Output the [x, y] coordinate of the center of the cell containing the given text.  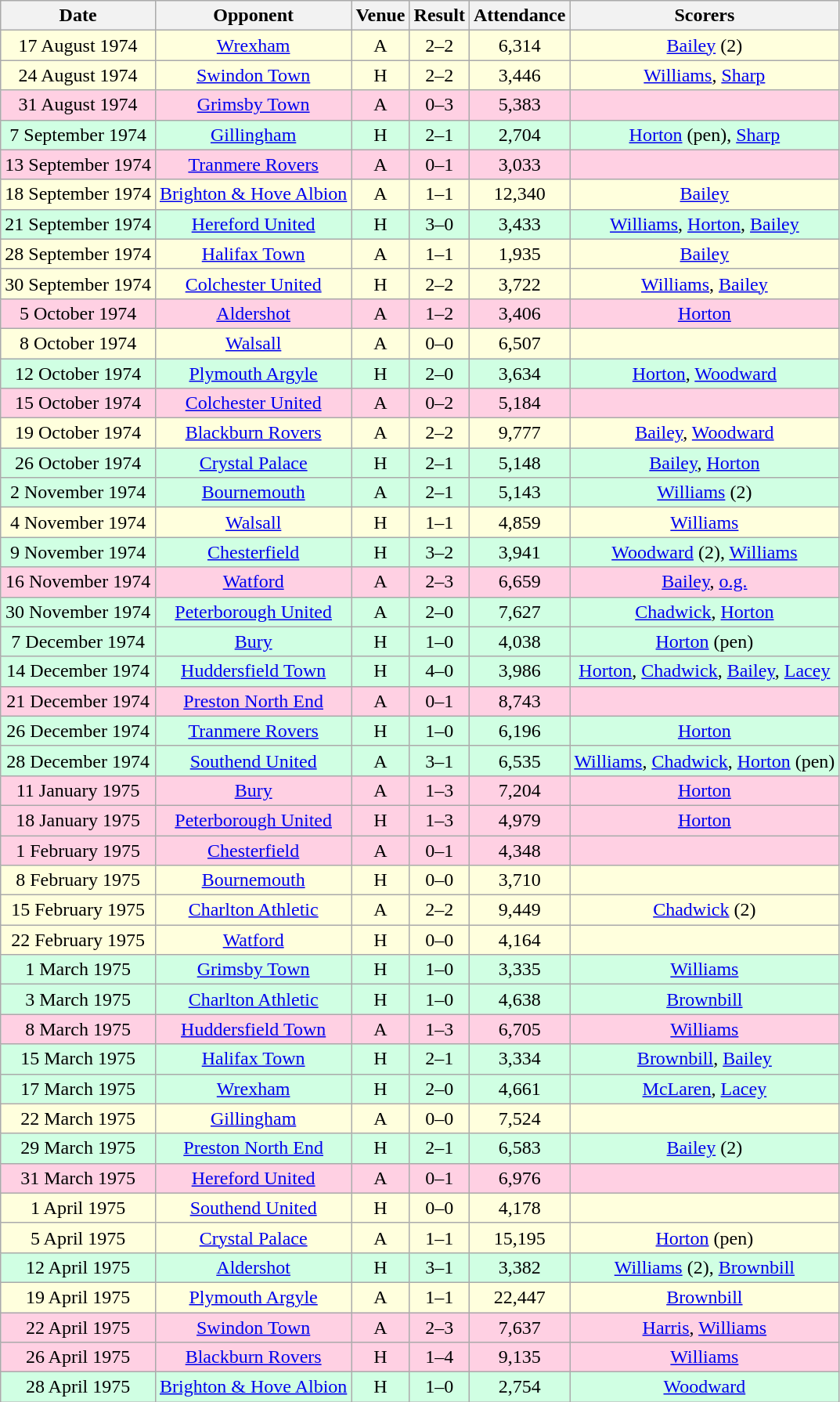
26 October 1974 [78, 463]
1,935 [519, 254]
3,433 [519, 224]
11 January 1975 [78, 790]
3,406 [519, 313]
Bailey, Woodward [705, 433]
1–4 [439, 1357]
7,524 [519, 1118]
12 April 1975 [78, 1267]
3,986 [519, 671]
7,627 [519, 612]
1–2 [439, 313]
12 October 1974 [78, 374]
3,710 [519, 880]
22 March 1975 [78, 1118]
24 August 1974 [78, 75]
9,135 [519, 1357]
21 September 1974 [78, 224]
6,196 [519, 731]
Venue [380, 16]
16 November 1974 [78, 582]
15 October 1974 [78, 403]
6,535 [519, 761]
15 February 1975 [78, 910]
4,638 [519, 999]
26 December 1974 [78, 731]
12,340 [519, 194]
6,507 [519, 343]
5 October 1974 [78, 313]
15,195 [519, 1238]
Williams, Chadwick, Horton (pen) [705, 761]
5 April 1975 [78, 1238]
28 September 1974 [78, 254]
Brownbill, Bailey [705, 1059]
31 August 1974 [78, 105]
3 March 1975 [78, 999]
Williams (2), Brownbill [705, 1267]
19 October 1974 [78, 433]
22 February 1975 [78, 940]
Scorers [705, 16]
3,941 [519, 552]
7,204 [519, 790]
8 February 1975 [78, 880]
3,382 [519, 1267]
3,335 [519, 970]
3,334 [519, 1059]
3,446 [519, 75]
0–3 [439, 105]
31 March 1975 [78, 1178]
6,314 [519, 45]
4,164 [519, 940]
Attendance [519, 16]
4 November 1974 [78, 522]
1 February 1975 [78, 850]
4,038 [519, 641]
8 March 1975 [78, 1029]
3,722 [519, 284]
15 March 1975 [78, 1059]
19 April 1975 [78, 1297]
3,634 [519, 374]
Williams, Horton, Bailey [705, 224]
5,184 [519, 403]
17 March 1975 [78, 1089]
29 March 1975 [78, 1148]
18 January 1975 [78, 820]
Woodward [705, 1387]
5,143 [519, 493]
Horton (pen), Sharp [705, 135]
0–2 [439, 403]
21 December 1974 [78, 701]
17 August 1974 [78, 45]
Opponent [253, 16]
8 October 1974 [78, 343]
14 December 1974 [78, 671]
3–0 [439, 224]
8,743 [519, 701]
13 September 1974 [78, 164]
Horton, Chadwick, Bailey, Lacey [705, 671]
7 December 1974 [78, 641]
2,754 [519, 1387]
Result [439, 16]
9,777 [519, 433]
28 April 1975 [78, 1387]
Woodward (2), Williams [705, 552]
3–2 [439, 552]
1 March 1975 [78, 970]
5,383 [519, 105]
6,705 [519, 1029]
7 September 1974 [78, 135]
6,976 [519, 1178]
Bailey, o.g. [705, 582]
3,033 [519, 164]
Bailey, Horton [705, 463]
Chadwick, Horton [705, 612]
18 September 1974 [78, 194]
7,637 [519, 1328]
6,583 [519, 1148]
9,449 [519, 910]
4,979 [519, 820]
Harris, Williams [705, 1328]
McLaren, Lacey [705, 1089]
5,148 [519, 463]
26 April 1975 [78, 1357]
2,704 [519, 135]
30 November 1974 [78, 612]
Williams, Bailey [705, 284]
Date [78, 16]
4,859 [519, 522]
Chadwick (2) [705, 910]
6,659 [519, 582]
4,661 [519, 1089]
9 November 1974 [78, 552]
4,178 [519, 1208]
22 April 1975 [78, 1328]
4,348 [519, 850]
Horton, Woodward [705, 374]
30 September 1974 [78, 284]
22,447 [519, 1297]
2 November 1974 [78, 493]
28 December 1974 [78, 761]
1 April 1975 [78, 1208]
4–0 [439, 671]
Williams, Sharp [705, 75]
Williams (2) [705, 493]
